Detect which cell encompasses the target text, then output its (x, y) center coordinate. 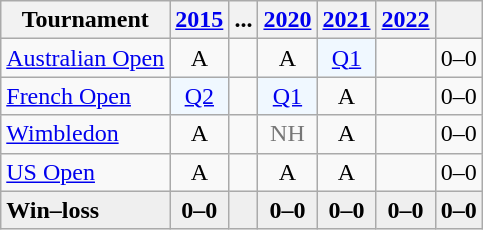
Q2 (200, 96)
Australian Open (86, 58)
Win–loss (86, 210)
2021 (346, 20)
NH (288, 134)
Wimbledon (86, 134)
US Open (86, 172)
French Open (86, 96)
2022 (406, 20)
Tournament (86, 20)
2020 (288, 20)
... (244, 20)
2015 (200, 20)
